Find where the given text appears and provide that cell's center as (x, y) coordinate. 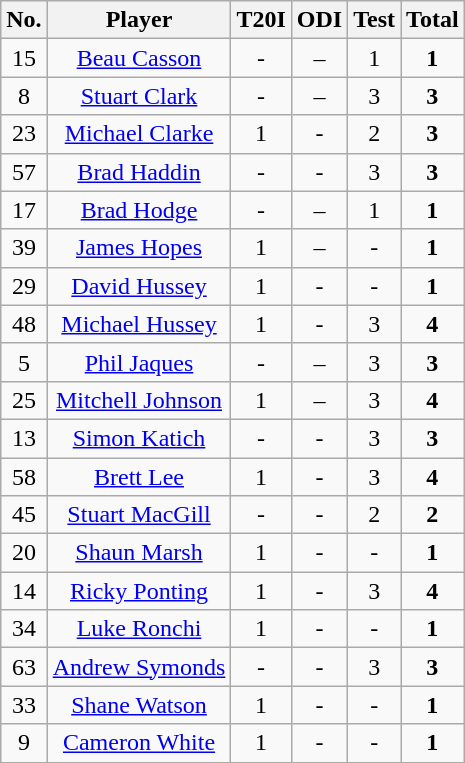
63 (24, 667)
9 (24, 743)
T20I (261, 20)
5 (24, 362)
ODI (319, 20)
57 (24, 172)
15 (24, 58)
39 (24, 248)
48 (24, 324)
Test (374, 20)
17 (24, 210)
Phil Jaques (139, 362)
Ricky Ponting (139, 591)
8 (24, 96)
Andrew Symonds (139, 667)
Simon Katich (139, 438)
20 (24, 553)
Cameron White (139, 743)
James Hopes (139, 248)
13 (24, 438)
No. (24, 20)
25 (24, 400)
Brett Lee (139, 477)
Shane Watson (139, 705)
33 (24, 705)
Luke Ronchi (139, 629)
Michael Hussey (139, 324)
Shaun Marsh (139, 553)
Mitchell Johnson (139, 400)
Michael Clarke (139, 134)
34 (24, 629)
Total (433, 20)
Stuart MacGill (139, 515)
Player (139, 20)
45 (24, 515)
Stuart Clark (139, 96)
58 (24, 477)
23 (24, 134)
Beau Casson (139, 58)
29 (24, 286)
Brad Hodge (139, 210)
Brad Haddin (139, 172)
14 (24, 591)
David Hussey (139, 286)
